Search for the cell housing the specified text and yield its (X, Y) center coordinate. 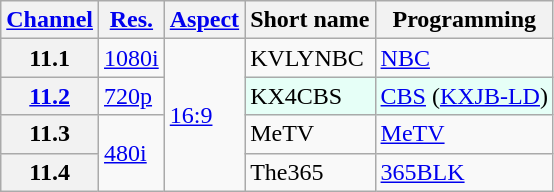
KVLYNBC (310, 58)
16:9 (204, 115)
Programming (464, 20)
Short name (310, 20)
720p (132, 96)
11.1 (50, 58)
11.2 (50, 96)
Aspect (204, 20)
11.3 (50, 134)
NBC (464, 58)
365BLK (464, 172)
KX4CBS (310, 96)
Res. (132, 20)
11.4 (50, 172)
Channel (50, 20)
CBS (KXJB-LD) (464, 96)
The365 (310, 172)
1080i (132, 58)
480i (132, 153)
